Capture the cell that displays the provided text and extract its [x, y] central coordinate. 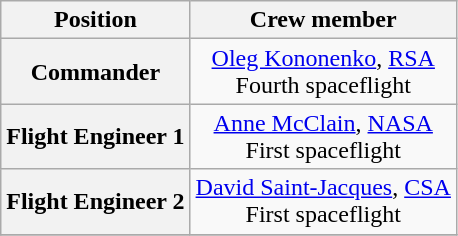
Flight Engineer 1 [96, 136]
Crew member [323, 20]
David Saint-Jacques, CSAFirst spaceflight [323, 202]
Commander [96, 72]
Position [96, 20]
Oleg Kononenko, RSAFourth spaceflight [323, 72]
Flight Engineer 2 [96, 202]
Anne McClain, NASAFirst spaceflight [323, 136]
